For the text-containing cell, return its midpoint in (x, y) coordinate format. 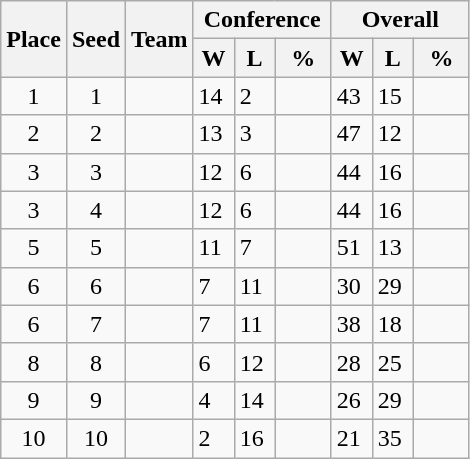
18 (392, 324)
21 (352, 438)
28 (352, 362)
15 (392, 96)
25 (392, 362)
Conference (262, 20)
51 (352, 248)
43 (352, 96)
Overall (400, 20)
30 (352, 286)
26 (352, 400)
47 (352, 134)
Seed (96, 39)
38 (352, 324)
Place (34, 39)
Team (160, 39)
35 (392, 438)
